Scan for the cell matching the given text and deliver its [X, Y] coordinate at center. 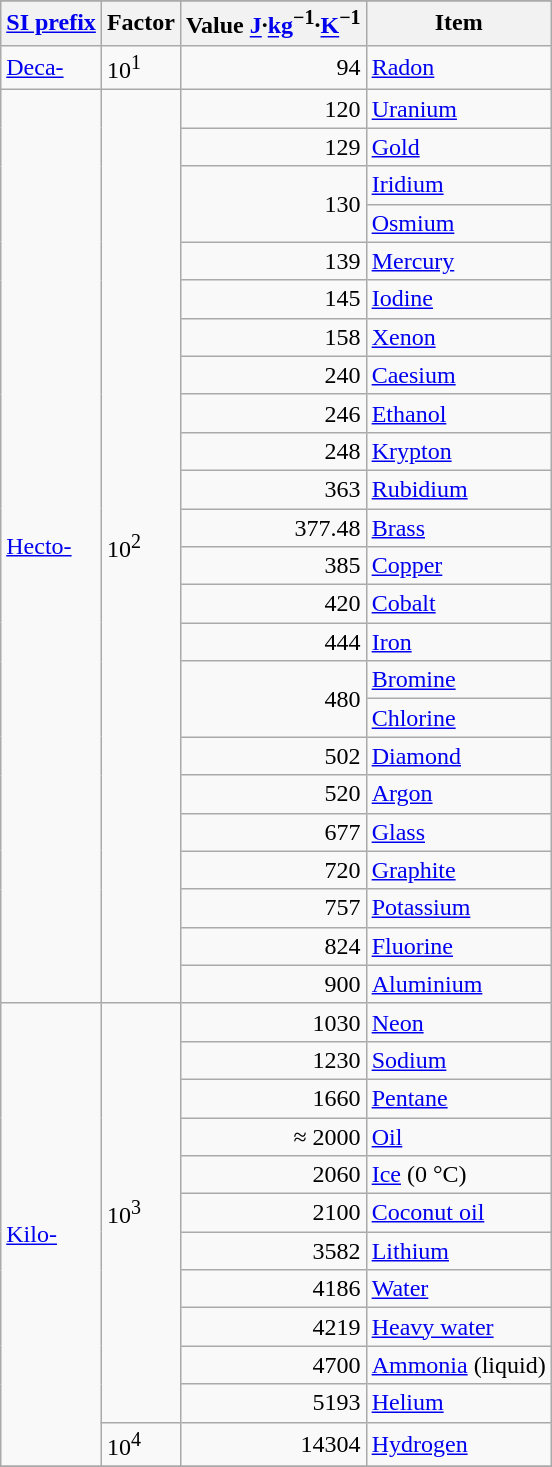
Bromine [458, 680]
Graphite [458, 870]
1660 [273, 1098]
Radon [458, 68]
363 [273, 489]
14304 [273, 1444]
Iridium [458, 185]
94 [273, 68]
5193 [273, 1403]
4700 [273, 1365]
139 [273, 261]
Gold [458, 147]
Ammonia (liquid) [458, 1365]
Heavy water [458, 1327]
Helium [458, 1403]
Brass [458, 528]
Chlorine [458, 718]
158 [273, 337]
900 [273, 984]
377.48 [273, 528]
SI prefix [52, 24]
240 [273, 375]
4186 [273, 1289]
Osmium [458, 223]
Fluorine [458, 946]
≈ 2000 [273, 1137]
757 [273, 908]
480 [273, 699]
130 [273, 204]
Uranium [458, 109]
Caesium [458, 375]
Krypton [458, 451]
102 [140, 547]
145 [273, 299]
Potassium [458, 908]
Xenon [458, 337]
Sodium [458, 1060]
104 [140, 1444]
Pentane [458, 1098]
1230 [273, 1060]
824 [273, 946]
120 [273, 109]
385 [273, 566]
Rubidium [458, 489]
Coconut oil [458, 1213]
101 [140, 68]
Water [458, 1289]
720 [273, 870]
Diamond [458, 756]
Ethanol [458, 413]
4219 [273, 1327]
Factor [140, 24]
Copper [458, 566]
Hydrogen [458, 1444]
Value J·kg−1·K−1 [273, 24]
Iron [458, 642]
Argon [458, 794]
103 [140, 1212]
Item [458, 24]
Ice (0 °C) [458, 1175]
444 [273, 642]
2100 [273, 1213]
1030 [273, 1022]
Deca- [52, 68]
677 [273, 832]
Mercury [458, 261]
3582 [273, 1251]
Iodine [458, 299]
Aluminium [458, 984]
Oil [458, 1137]
2060 [273, 1175]
520 [273, 794]
Cobalt [458, 604]
Hecto- [52, 547]
Lithium [458, 1251]
Glass [458, 832]
420 [273, 604]
129 [273, 147]
502 [273, 756]
Kilo- [52, 1234]
248 [273, 451]
Neon [458, 1022]
246 [273, 413]
